Pinpoint the cell where the given text exists, returning its [X, Y] midpoint coordinate. 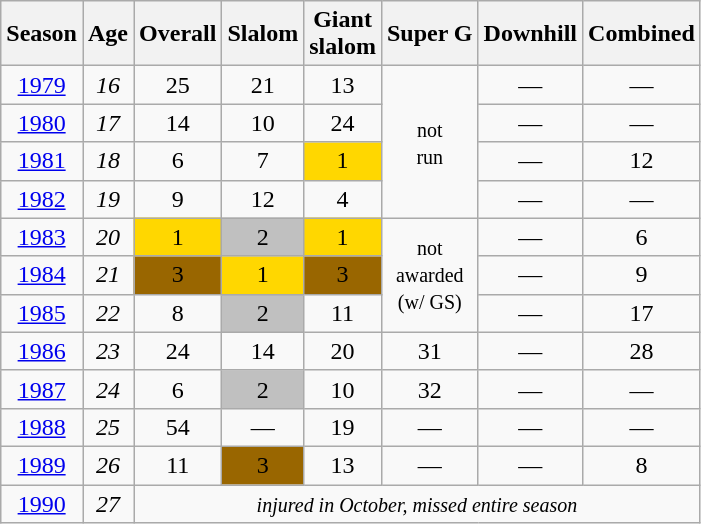
1985 [42, 313]
notrun [430, 142]
Slalom [263, 34]
Combined [642, 34]
26 [108, 465]
18 [108, 161]
1983 [42, 237]
23 [108, 351]
28 [642, 351]
Super G [430, 34]
1987 [42, 389]
4 [343, 199]
Giantslalom [343, 34]
Overall [178, 34]
1979 [42, 85]
1990 [42, 503]
1981 [42, 161]
1984 [42, 275]
injured in October, missed entire season [418, 503]
1982 [42, 199]
1986 [42, 351]
54 [178, 427]
1989 [42, 465]
22 [108, 313]
Downhill [530, 34]
31 [430, 351]
1980 [42, 123]
32 [430, 389]
Age [108, 34]
1988 [42, 427]
7 [263, 161]
Season [42, 34]
16 [108, 85]
27 [108, 503]
notawarded(w/ GS) [430, 275]
